For the text-containing cell, return its midpoint in [x, y] coordinate format. 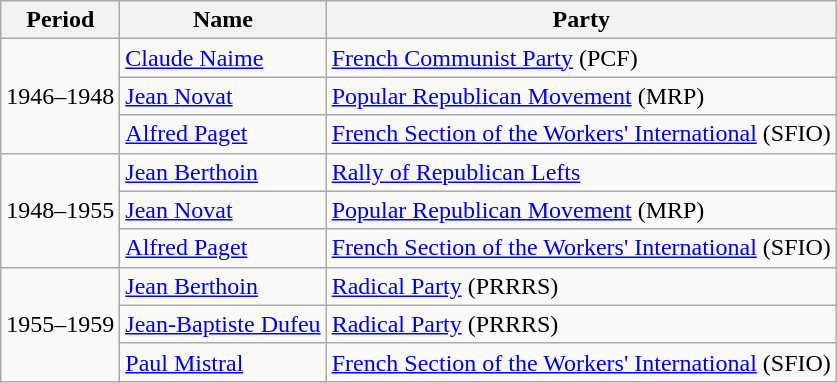
Jean-Baptiste Dufeu [223, 324]
Rally of Republican Lefts [581, 172]
Claude Naime [223, 58]
1955–1959 [60, 324]
Paul Mistral [223, 362]
Period [60, 20]
Name [223, 20]
Party [581, 20]
1946–1948 [60, 96]
1948–1955 [60, 210]
French Communist Party (PCF) [581, 58]
